Identify which cell holds the provided text, then report its [x, y] central coordinate. 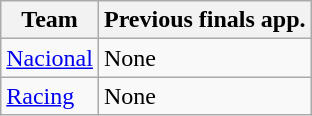
Nacional [50, 58]
Racing [50, 96]
Previous finals app. [204, 20]
Team [50, 20]
